Pinpoint the cell where the given text exists, returning its [X, Y] midpoint coordinate. 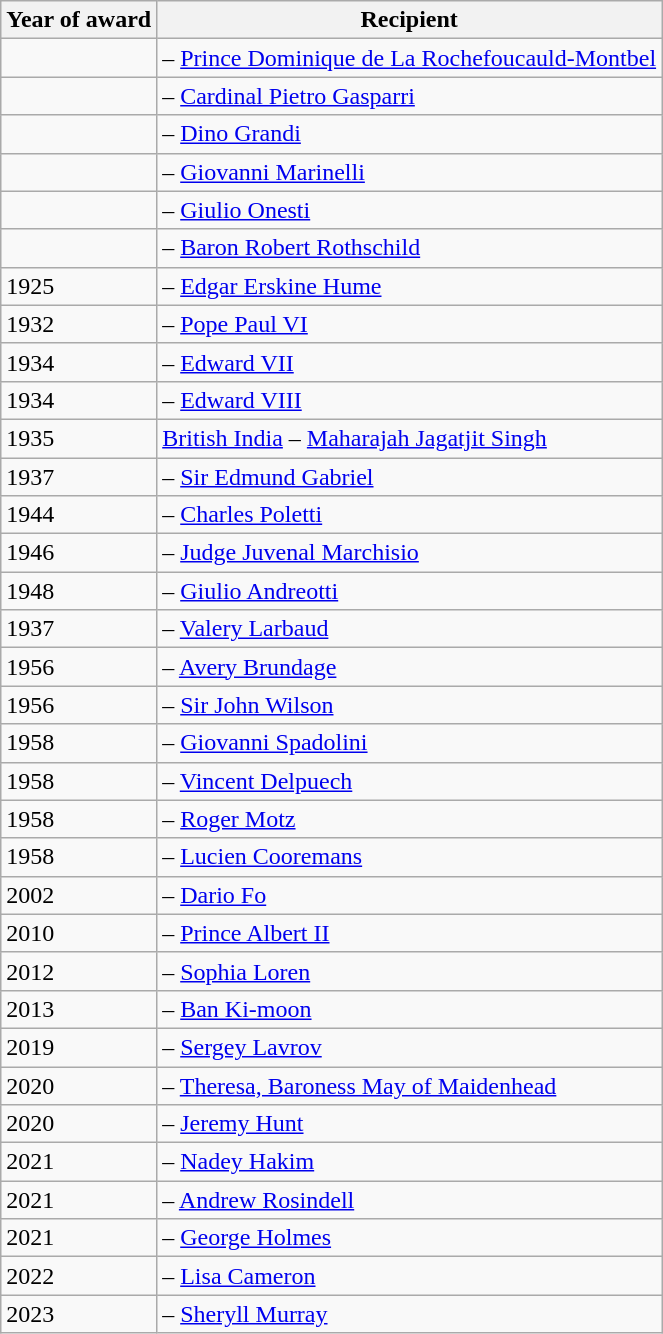
– Pope Paul VI [410, 324]
1944 [79, 515]
– Edgar Erskine Hume [410, 286]
– Cardinal Pietro Gasparri [410, 96]
– Sir Edmund Gabriel [410, 477]
1946 [79, 553]
2013 [79, 1009]
– Vincent Delpuech [410, 781]
– Theresa, Baroness May of Maidenhead [410, 1085]
2023 [79, 1314]
– Giovanni Spadolini [410, 743]
1935 [79, 438]
– Prince Dominique de La Rochefoucauld-Montbel [410, 58]
– Dario Fo [410, 895]
– Giulio Andreotti [410, 591]
– Prince Albert II [410, 933]
– Dino Grandi [410, 134]
– Edward VII [410, 362]
– Sergey Lavrov [410, 1047]
2002 [79, 895]
– George Holmes [410, 1238]
2010 [79, 933]
– Avery Brundage [410, 667]
– Sheryll Murray [410, 1314]
– Sir John Wilson [410, 705]
– Giovanni Marinelli [410, 172]
– Ban Ki-moon [410, 1009]
2012 [79, 971]
Year of award [79, 20]
2022 [79, 1276]
Recipient [410, 20]
– Lucien Cooremans [410, 857]
– Giulio Onesti [410, 210]
– Baron Robert Rothschild [410, 248]
– Jeremy Hunt [410, 1124]
– Edward VIII [410, 400]
1932 [79, 324]
– Lisa Cameron [410, 1276]
– Charles Poletti [410, 515]
2019 [79, 1047]
– Valery Larbaud [410, 629]
– Andrew Rosindell [410, 1200]
1925 [79, 286]
– Nadey Hakim [410, 1162]
– Sophia Loren [410, 971]
– Judge Juvenal Marchisio [410, 553]
– Roger Motz [410, 819]
1948 [79, 591]
British India – Maharajah Jagatjit Singh [410, 438]
